Pinpoint the cell where the given text exists, returning its (x, y) midpoint coordinate. 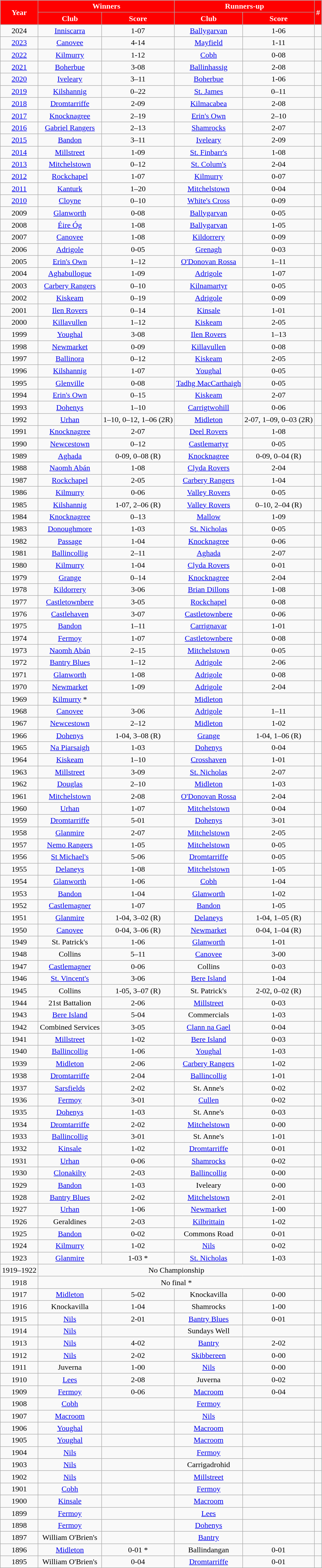
1906 (19, 1428)
2023 (19, 43)
1952 (19, 905)
Sarsfields (70, 1088)
1911 (19, 1367)
0-04, 3–06 (R) (138, 930)
1965 (19, 748)
1898 (19, 1526)
1896 (19, 1550)
St. Finbarr's (209, 152)
1918 (19, 1282)
Donoughmore (70, 529)
1949 (19, 942)
1–10, 0–12, 1–06 (2R) (138, 420)
1989 (19, 456)
1904 (19, 1452)
2018 (19, 103)
1913 (19, 1343)
1932 (19, 1149)
1978 (19, 590)
3-00 (279, 954)
2008 (19, 225)
1956 (19, 857)
0–19 (138, 298)
1955 (19, 869)
Ballinora (70, 359)
1929 (19, 1185)
1951 (19, 918)
1943 (19, 1015)
Aghabullogue (70, 274)
Kilnamartyr (209, 286)
2015 (19, 140)
No final * (176, 1282)
1992 (19, 420)
1959 (19, 821)
Douglas (70, 784)
5-01 (138, 821)
1915 (19, 1319)
1950 (19, 930)
4-02 (138, 1343)
1974 (19, 638)
1958 (19, 833)
1962 (19, 784)
Gabriel Rangers (70, 128)
2002 (19, 298)
2017 (19, 116)
Éire Óg (70, 225)
0–22 (138, 91)
2020 (19, 79)
1928 (19, 1197)
1998 (19, 346)
2–12 (138, 723)
1908 (19, 1404)
5-06 (138, 857)
1941 (19, 1039)
Inniscarra (70, 31)
1-04, 1–06 (R) (279, 735)
1–20 (138, 189)
2024 (19, 31)
# (318, 12)
21st Battalion (70, 1003)
1972 (19, 663)
2003 (19, 286)
1912 (19, 1355)
Runners-up (244, 6)
1971 (19, 675)
Cloyne (70, 201)
2005 (19, 261)
1926 (19, 1222)
Glenville (70, 383)
1960 (19, 808)
1917 (19, 1294)
1953 (19, 893)
Crosshaven (209, 760)
1925 (19, 1234)
1995 (19, 383)
1968 (19, 711)
0-01 * (138, 1550)
1945 (19, 991)
0–15 (138, 395)
St. Colum's (209, 164)
1933 (19, 1137)
2021 (19, 67)
Passage (70, 541)
2022 (19, 55)
1967 (19, 723)
Carrigtwohill (209, 407)
1-04, 3–02 (R) (138, 918)
1919–1922 (19, 1270)
5-02 (138, 1294)
1975 (19, 626)
1902 (19, 1477)
1961 (19, 796)
1957 (19, 845)
1982 (19, 541)
1947 (19, 966)
1996 (19, 371)
1–13 (279, 334)
1897 (19, 1538)
1-11 (279, 43)
No Championship (176, 1270)
1963 (19, 772)
1990 (19, 444)
1970 (19, 687)
1935 (19, 1112)
Kilbrittain (209, 1222)
2–15 (138, 650)
1938 (19, 1076)
1993 (19, 407)
0-09, 0–04 (R) (279, 456)
Mallow (209, 517)
1946 (19, 979)
Grenagh (209, 249)
Castlehaven (70, 614)
1994 (19, 395)
2019 (19, 91)
1-03 * (138, 1258)
Ballindangan (209, 1550)
1923 (19, 1258)
0-09, 0–08 (R) (138, 456)
Combined Services (70, 1027)
Cullen (209, 1100)
1973 (19, 650)
Clann na Gael (209, 1027)
Commercials (209, 1015)
1934 (19, 1124)
Brian Dillons (209, 590)
2-02, 0–02 (R) (279, 991)
1905 (19, 1440)
2013 (19, 164)
1942 (19, 1027)
1-05, 3–07 (R) (138, 991)
St. James (209, 91)
1964 (19, 760)
3-07 (138, 614)
1984 (19, 517)
1997 (19, 359)
0–11 (279, 91)
1999 (19, 334)
2012 (19, 177)
Mayfield (209, 43)
Carrignavar (209, 626)
2004 (19, 274)
1939 (19, 1064)
1986 (19, 492)
4-14 (138, 43)
1988 (19, 468)
5-04 (138, 1015)
1903 (19, 1465)
1-04, 1–05 (R) (279, 918)
2001 (19, 310)
1910 (19, 1380)
2016 (19, 128)
Winners (106, 6)
St Michael's (70, 857)
1914 (19, 1331)
2007 (19, 237)
1980 (19, 565)
1987 (19, 480)
Kanturk (70, 189)
1-04, 3–08 (R) (138, 735)
Sundays Well (209, 1331)
2010 (19, 201)
White's Cross (209, 201)
1907 (19, 1416)
1969 (19, 699)
0–13 (138, 517)
Skibbereen (209, 1355)
2011 (19, 189)
0-04, 1–04 (R) (279, 930)
2000 (19, 322)
0–10, 2–04 (R) (279, 504)
Deel Rovers (209, 432)
2014 (19, 152)
1979 (19, 578)
1930 (19, 1173)
1985 (19, 504)
1936 (19, 1100)
2–13 (138, 128)
Clonakilty (70, 1173)
Commons Road (209, 1234)
1909 (19, 1392)
1916 (19, 1307)
St. Vincent's (70, 979)
Castlemartyr (209, 444)
2006 (19, 249)
1940 (19, 1051)
Carrigadrohid (209, 1465)
1937 (19, 1088)
1944 (19, 1003)
Tadhg MacCarthaigh (209, 383)
Kilmacabea (209, 103)
3-09 (138, 772)
1901 (19, 1489)
1-07, 2–06 (R) (138, 504)
Ballinhassig (209, 67)
Year (19, 12)
1983 (19, 529)
1954 (19, 881)
1899 (19, 1513)
1966 (19, 735)
1931 (19, 1161)
Nemo Rangers (70, 845)
1976 (19, 614)
1924 (19, 1246)
1991 (19, 432)
Kilmurry * (70, 699)
1927 (19, 1209)
1981 (19, 553)
Na Piarsaigh (70, 748)
2–11 (138, 553)
1895 (19, 1562)
1948 (19, 954)
1-12 (138, 55)
2–19 (138, 116)
1977 (19, 602)
5–11 (138, 954)
2-07, 1–09, 0–03 (2R) (279, 420)
0-07 (279, 177)
2009 (19, 213)
Geraldines (70, 1222)
1900 (19, 1501)
